Capture the cell that displays the provided text and extract its [x, y] central coordinate. 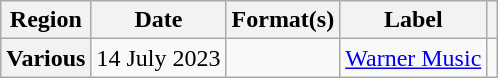
Region [46, 20]
14 July 2023 [158, 58]
Various [46, 58]
Label [414, 20]
Date [158, 20]
Warner Music [414, 58]
Format(s) [283, 20]
